Search for the cell housing the specified text and yield its (X, Y) center coordinate. 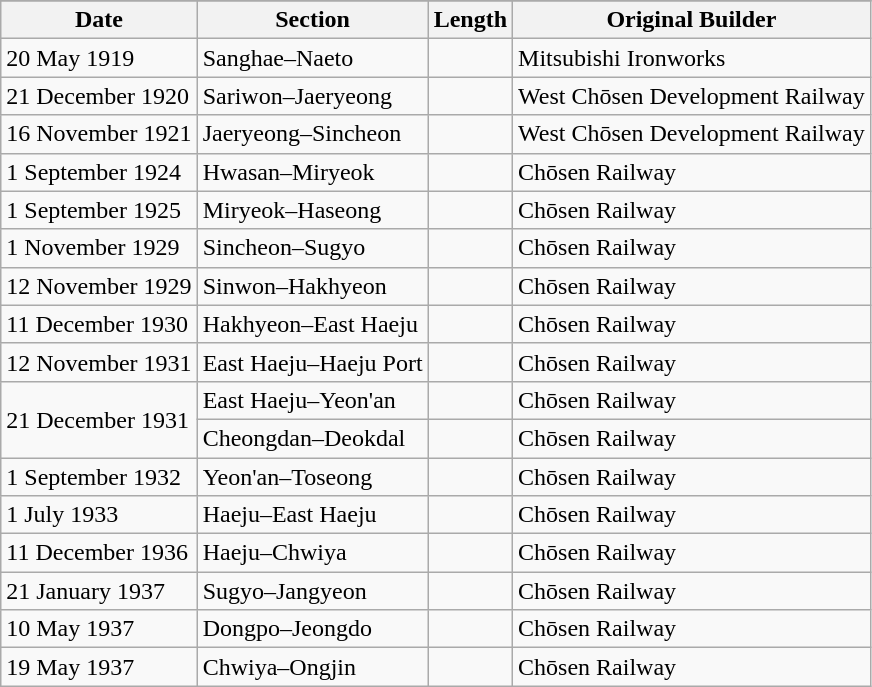
21 December 1920 (99, 96)
Sariwon–Jaeryeong (312, 96)
Hwasan–Miryeok (312, 172)
19 May 1937 (99, 667)
12 November 1929 (99, 286)
1 September 1924 (99, 172)
Sanghae–Naeto (312, 58)
11 December 1930 (99, 324)
21 January 1937 (99, 591)
1 September 1925 (99, 210)
20 May 1919 (99, 58)
Date (99, 20)
East Haeju–Yeon'an (312, 400)
12 November 1931 (99, 362)
Mitsubishi Ironworks (692, 58)
11 December 1936 (99, 553)
Original Builder (692, 20)
Sincheon–Sugyo (312, 248)
Sinwon–Hakhyeon (312, 286)
10 May 1937 (99, 629)
East Haeju–Haeju Port (312, 362)
Length (470, 20)
Yeon'an–Toseong (312, 477)
1 July 1933 (99, 515)
Chwiya–Ongjin (312, 667)
Haeju–Chwiya (312, 553)
16 November 1921 (99, 134)
1 November 1929 (99, 248)
1 September 1932 (99, 477)
Cheongdan–Deokdal (312, 438)
Hakhyeon–East Haeju (312, 324)
Haeju–East Haeju (312, 515)
21 December 1931 (99, 419)
Miryeok–Haseong (312, 210)
Section (312, 20)
Jaeryeong–Sincheon (312, 134)
Dongpo–Jeongdo (312, 629)
Sugyo–Jangyeon (312, 591)
